Search for the cell housing the specified text and yield its (X, Y) center coordinate. 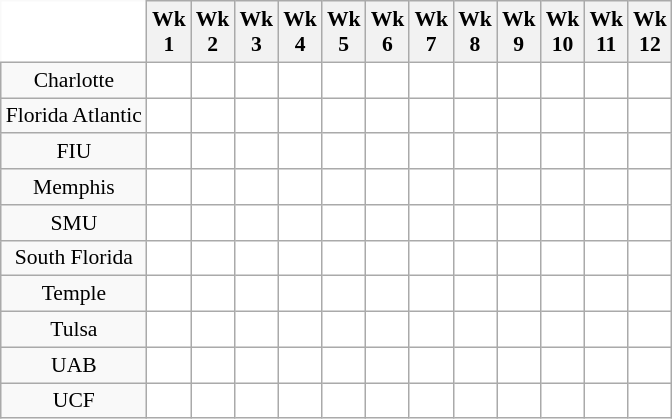
Wk10 (563, 32)
Tulsa (74, 330)
UAB (74, 365)
Wk3 (256, 32)
Wk2 (213, 32)
Wk5 (344, 32)
FIU (74, 152)
Wk8 (475, 32)
Wk9 (519, 32)
Temple (74, 294)
Wk12 (650, 32)
Wk4 (300, 32)
South Florida (74, 258)
Florida Atlantic (74, 116)
UCF (74, 401)
Memphis (74, 187)
Charlotte (74, 80)
Wk7 (431, 32)
SMU (74, 223)
Wk6 (388, 32)
Wk11 (606, 32)
Wk 1 (169, 32)
